Scan for the cell matching the given text and deliver its (x, y) coordinate at center. 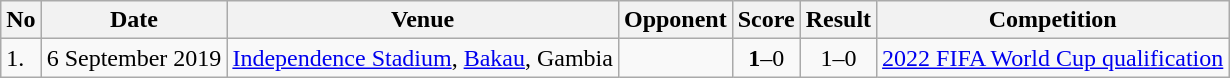
6 September 2019 (134, 58)
1. (21, 58)
Result (838, 20)
Venue (423, 20)
Date (134, 20)
2022 FIFA World Cup qualification (1053, 58)
Score (766, 20)
Opponent (675, 20)
Competition (1053, 20)
Independence Stadium, Bakau, Gambia (423, 58)
No (21, 20)
